Scan for the cell matching the given text and deliver its [X, Y] coordinate at center. 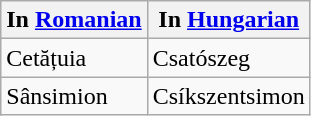
Csatószeg [228, 58]
Cetățuia [74, 58]
Csíkszentsimon [228, 96]
Sânsimion [74, 96]
In Hungarian [228, 20]
In Romanian [74, 20]
